Return the (X, Y) coordinate for the center point of the cell that contains the specified text.  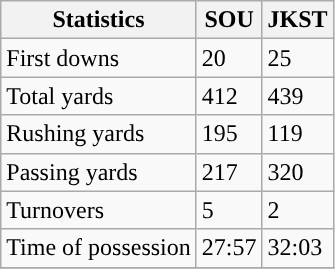
JKST (298, 20)
195 (229, 134)
217 (229, 172)
320 (298, 172)
5 (229, 210)
Rushing yards (99, 134)
439 (298, 96)
Statistics (99, 20)
412 (229, 96)
119 (298, 134)
32:03 (298, 248)
27:57 (229, 248)
Turnovers (99, 210)
Time of possession (99, 248)
25 (298, 58)
SOU (229, 20)
Passing yards (99, 172)
20 (229, 58)
Total yards (99, 96)
First downs (99, 58)
2 (298, 210)
